For the text-containing cell, return its midpoint in (x, y) coordinate format. 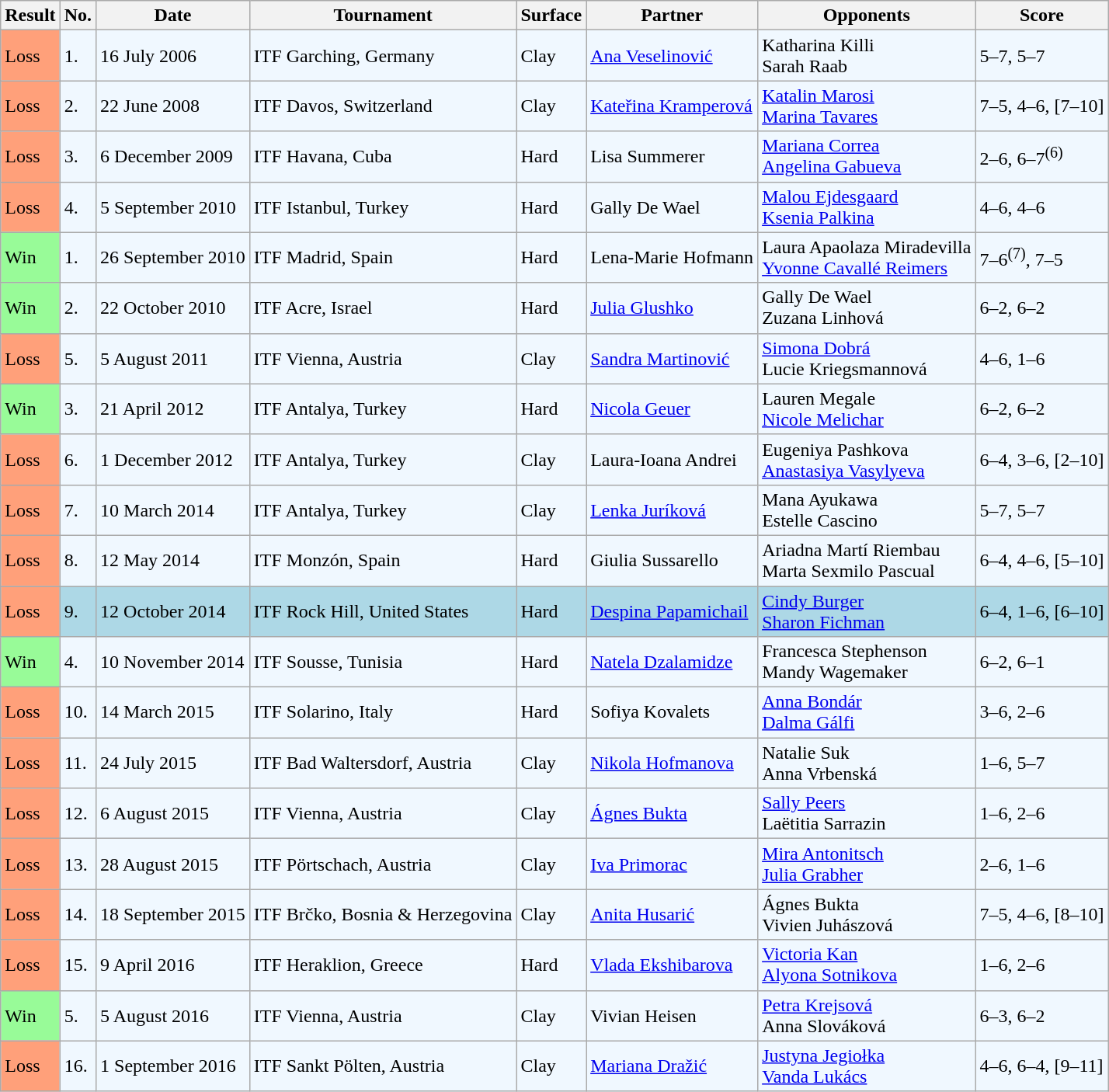
Mariana Dražić (673, 1066)
22 October 2010 (173, 308)
24 July 2015 (173, 763)
ITF Rock Hill, United States (383, 610)
14. (78, 915)
Result (30, 16)
28 August 2015 (173, 864)
Victoria Kan Alyona Sotnikova (867, 965)
Score (1042, 16)
Opponents (867, 16)
5 August 2011 (173, 359)
Sandra Martinović (673, 359)
13. (78, 864)
8. (78, 561)
1 December 2012 (173, 460)
Laura-Ioana Andrei (673, 460)
Surface (551, 16)
2–6, 6–7(6) (1042, 157)
Ágnes Bukta Vivien Juhászová (867, 915)
5 September 2010 (173, 207)
14 March 2015 (173, 713)
Natalie Suk Anna Vrbenská (867, 763)
6 December 2009 (173, 157)
ITF Sankt Pölten, Austria (383, 1066)
16. (78, 1066)
Francesca Stephenson Mandy Wagemaker (867, 662)
ITF Pörtschach, Austria (383, 864)
4–6, 4–6 (1042, 207)
Nikola Hofmanova (673, 763)
10. (78, 713)
Nicola Geuer (673, 409)
Anna Bondár Dalma Gálfi (867, 713)
ITF Monzón, Spain (383, 561)
No. (78, 16)
Giulia Sussarello (673, 561)
7–5, 4–6, [8–10] (1042, 915)
12 May 2014 (173, 561)
18 September 2015 (173, 915)
ITF Istanbul, Turkey (383, 207)
Gally De Wael Zuzana Linhová (867, 308)
ITF Solarino, Italy (383, 713)
Mana Ayukawa Estelle Cascino (867, 509)
ITF Garching, Germany (383, 56)
Cindy Burger Sharon Fichman (867, 610)
3–6, 2–6 (1042, 713)
Katalin Marosi Marina Tavares (867, 106)
Simona Dobrá Lucie Kriegsmannová (867, 359)
15. (78, 965)
ITF Bad Waltersdorf, Austria (383, 763)
Lena-Marie Hofmann (673, 258)
Eugeniya Pashkova Anastasiya Vasylyeva (867, 460)
7–5, 4–6, [7–10] (1042, 106)
Vivian Heisen (673, 1016)
5 August 2016 (173, 1016)
2–6, 1–6 (1042, 864)
12. (78, 814)
ITF Acre, Israel (383, 308)
9 April 2016 (173, 965)
12 October 2014 (173, 610)
4–6, 1–6 (1042, 359)
Ariadna Martí Riembau Marta Sexmilo Pascual (867, 561)
7–6(7), 7–5 (1042, 258)
Ana Veselinović (673, 56)
9. (78, 610)
1 September 2016 (173, 1066)
Mariana Correa Angelina Gabueva (867, 157)
ITF Davos, Switzerland (383, 106)
6–2, 6–1 (1042, 662)
6–4, 1–6, [6–10] (1042, 610)
7. (78, 509)
Lenka Juríková (673, 509)
6–4, 3–6, [2–10] (1042, 460)
22 June 2008 (173, 106)
4–6, 6–4, [9–11] (1042, 1066)
Kateřina Kramperová (673, 106)
6–3, 6–2 (1042, 1016)
Partner (673, 16)
ITF Madrid, Spain (383, 258)
21 April 2012 (173, 409)
Natela Dzalamidze (673, 662)
ITF Havana, Cuba (383, 157)
ITF Heraklion, Greece (383, 965)
Laura Apaolaza Miradevilla Yvonne Cavallé Reimers (867, 258)
Gally De Wael (673, 207)
10 November 2014 (173, 662)
Justyna Jegiołka Vanda Lukács (867, 1066)
Petra Krejsová Anna Slováková (867, 1016)
11. (78, 763)
10 March 2014 (173, 509)
Lauren Megale Nicole Melichar (867, 409)
Date (173, 16)
Iva Primorac (673, 864)
Lisa Summerer (673, 157)
Sofiya Kovalets (673, 713)
Julia Glushko (673, 308)
ITF Brčko, Bosnia & Herzegovina (383, 915)
Malou Ejdesgaard Ksenia Palkina (867, 207)
6 August 2015 (173, 814)
26 September 2010 (173, 258)
Anita Husarić (673, 915)
Katharina Killi Sarah Raab (867, 56)
ITF Sousse, Tunisia (383, 662)
Mira Antonitsch Julia Grabher (867, 864)
Sally Peers Laëtitia Sarrazin (867, 814)
Vlada Ekshibarova (673, 965)
6–4, 4–6, [5–10] (1042, 561)
Despina Papamichail (673, 610)
6. (78, 460)
16 July 2006 (173, 56)
Ágnes Bukta (673, 814)
Tournament (383, 16)
1–6, 5–7 (1042, 763)
